Return [x, y] of the center of cell containing provided text 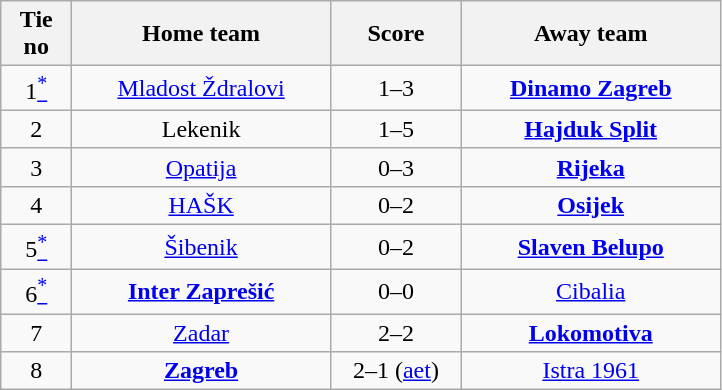
HAŠK [202, 205]
Cibalia [590, 292]
6* [36, 292]
Osijek [590, 205]
Tie no [36, 34]
Score [396, 34]
0–0 [396, 292]
2 [36, 129]
Zadar [202, 333]
5* [36, 248]
Slaven Belupo [590, 248]
1–5 [396, 129]
2–2 [396, 333]
2–1 (aet) [396, 371]
7 [36, 333]
4 [36, 205]
Inter Zaprešić [202, 292]
Lekenik [202, 129]
Away team [590, 34]
Istra 1961 [590, 371]
Home team [202, 34]
1–3 [396, 88]
Zagreb [202, 371]
Šibenik [202, 248]
Lokomotiva [590, 333]
Opatija [202, 167]
Mladost Ždralovi [202, 88]
0–3 [396, 167]
Rijeka [590, 167]
Hajduk Split [590, 129]
Dinamo Zagreb [590, 88]
3 [36, 167]
8 [36, 371]
1* [36, 88]
